From the cell containing the given text, extract its center point as (x, y) coordinate. 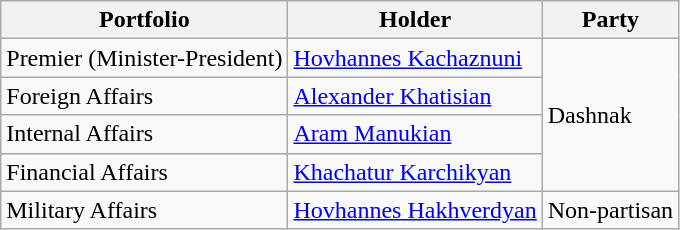
Dashnak (610, 115)
Premier (Minister-President) (144, 58)
Alexander Khatisian (415, 96)
Party (610, 20)
Non-partisan (610, 210)
Financial Affairs (144, 172)
Hovhannes Kachaznuni (415, 58)
Khachatur Karchikyan (415, 172)
Holder (415, 20)
Internal Affairs (144, 134)
Foreign Affairs (144, 96)
Aram Manukian (415, 134)
Hovhannes Hakhverdyan (415, 210)
Military Affairs (144, 210)
Portfolio (144, 20)
